Scan for the cell matching the given text and deliver its (X, Y) coordinate at center. 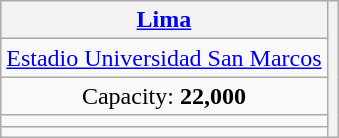
Lima (164, 20)
Estadio Universidad San Marcos (164, 58)
Capacity: 22,000 (164, 96)
